Provide the [x, y] coordinate of the cell's center where the given text is located.  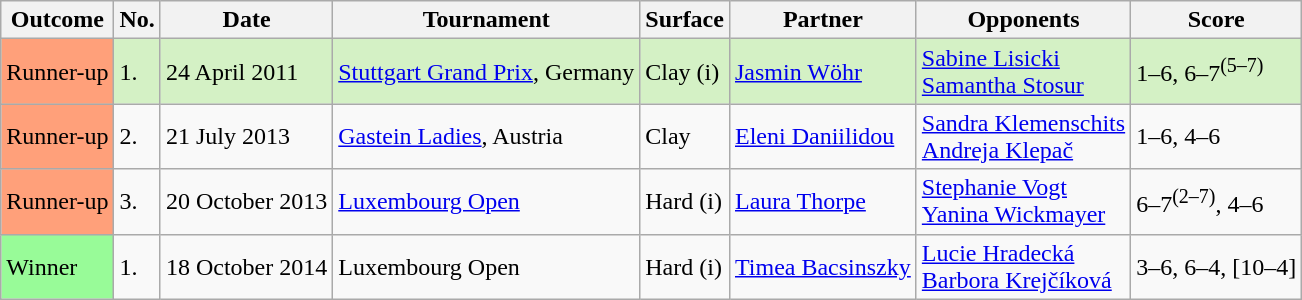
Sabine Lisicki Samantha Stosur [1023, 72]
Lucie Hradecká Barbora Krejčíková [1023, 266]
Partner [822, 20]
6–7(2–7), 4–6 [1216, 202]
3–6, 6–4, [10–4] [1216, 266]
Eleni Daniilidou [822, 136]
Tournament [486, 20]
Jasmin Wöhr [822, 72]
Surface [685, 20]
1–6, 6–7(5–7) [1216, 72]
Stephanie Vogt Yanina Wickmayer [1023, 202]
Stuttgart Grand Prix, Germany [486, 72]
18 October 2014 [246, 266]
Timea Bacsinszky [822, 266]
Gastein Ladies, Austria [486, 136]
Winner [58, 266]
Opponents [1023, 20]
No. [137, 20]
Clay (i) [685, 72]
Clay [685, 136]
Sandra Klemenschits Andreja Klepač [1023, 136]
21 July 2013 [246, 136]
20 October 2013 [246, 202]
1–6, 4–6 [1216, 136]
Date [246, 20]
Score [1216, 20]
3. [137, 202]
24 April 2011 [246, 72]
2. [137, 136]
Laura Thorpe [822, 202]
Outcome [58, 20]
